Scan for the cell matching the given text and deliver its (X, Y) coordinate at center. 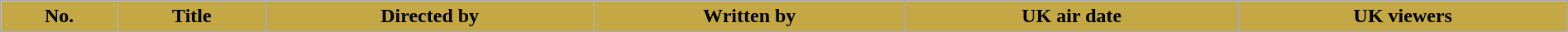
Directed by (430, 16)
No. (60, 16)
Title (192, 16)
UK air date (1072, 16)
UK viewers (1403, 16)
Written by (749, 16)
